Search for the cell housing the specified text and yield its [x, y] center coordinate. 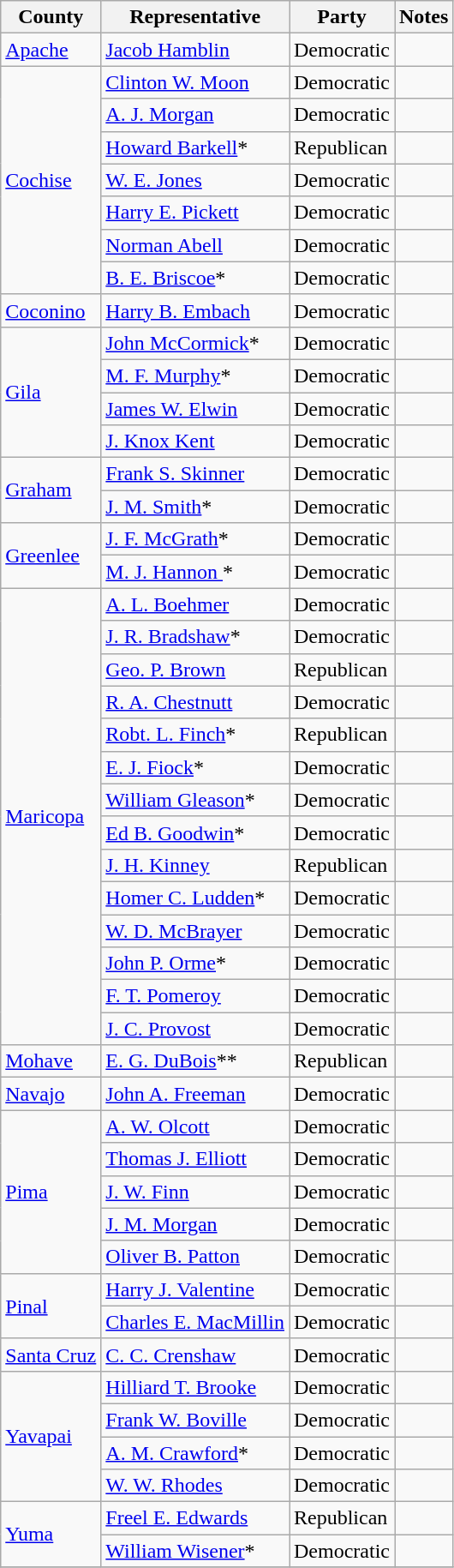
J. W. Finn [195, 1192]
F. T. Pomeroy [195, 996]
J. C. Provost [195, 1029]
J. H. Kinney [195, 865]
Freel E. Edwards [195, 1518]
Apache [51, 50]
Oliver B. Patton [195, 1257]
J. F. McGrath* [195, 539]
Jacob Hamblin [195, 50]
Harry E. Pickett [195, 213]
Gila [51, 392]
Ed B. Goodwin* [195, 832]
Navajo [51, 1094]
W. W. Rhodes [195, 1486]
A. J. Morgan [195, 115]
Hilliard T. Brooke [195, 1387]
Mohave [51, 1061]
M. J. Hannon * [195, 572]
Harry B. Embach [195, 310]
W. D. McBrayer [195, 930]
James W. Elwin [195, 409]
R. A. Chestnutt [195, 702]
B. E. Briscoe* [195, 278]
Homer C. Ludden* [195, 898]
Frank S. Skinner [195, 474]
A. W. Olcott [195, 1126]
Party [343, 17]
Clinton W. Moon [195, 82]
Coconino [51, 310]
E. J. Fiock* [195, 767]
Yavapai [51, 1436]
Pinal [51, 1306]
Harry J. Valentine [195, 1289]
William Wisener* [195, 1551]
William Gleason* [195, 800]
Howard Barkell* [195, 147]
J. M. Morgan [195, 1224]
Pima [51, 1192]
A. L. Boehmer [195, 604]
J. M. Smith* [195, 507]
C. C. Crenshaw [195, 1355]
J. R. Bradshaw* [195, 637]
Santa Cruz [51, 1355]
Graham [51, 490]
E. G. DuBois** [195, 1061]
John McCormick* [195, 343]
Notes [423, 17]
Maricopa [51, 816]
John A. Freeman [195, 1094]
A. M. Crawford* [195, 1453]
Geo. P. Brown [195, 670]
M. F. Murphy* [195, 375]
John P. Orme* [195, 964]
County [51, 17]
Robt. L. Finch* [195, 735]
Greenlee [51, 556]
J. Knox Kent [195, 442]
Charles E. MacMillin [195, 1322]
Frank W. Boville [195, 1420]
W. E. Jones [195, 180]
Representative [195, 17]
Yuma [51, 1535]
Norman Abell [195, 245]
Thomas J. Elliott [195, 1159]
Cochise [51, 180]
